Find where the given text appears and provide that cell's center as [x, y] coordinate. 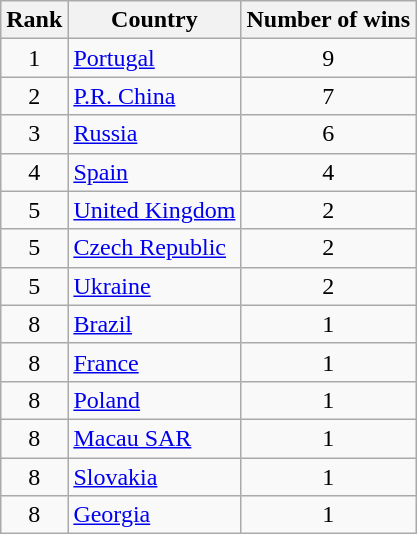
Portugal [154, 58]
9 [328, 58]
Ukraine [154, 286]
P.R. China [154, 96]
Number of wins [328, 20]
Country [154, 20]
7 [328, 96]
Slovakia [154, 477]
Georgia [154, 515]
Spain [154, 172]
Poland [154, 400]
Brazil [154, 324]
Czech Republic [154, 248]
6 [328, 134]
United Kingdom [154, 210]
3 [34, 134]
Rank [34, 20]
Russia [154, 134]
France [154, 362]
Macau SAR [154, 438]
